From the cell containing the given text, extract its center point as [x, y] coordinate. 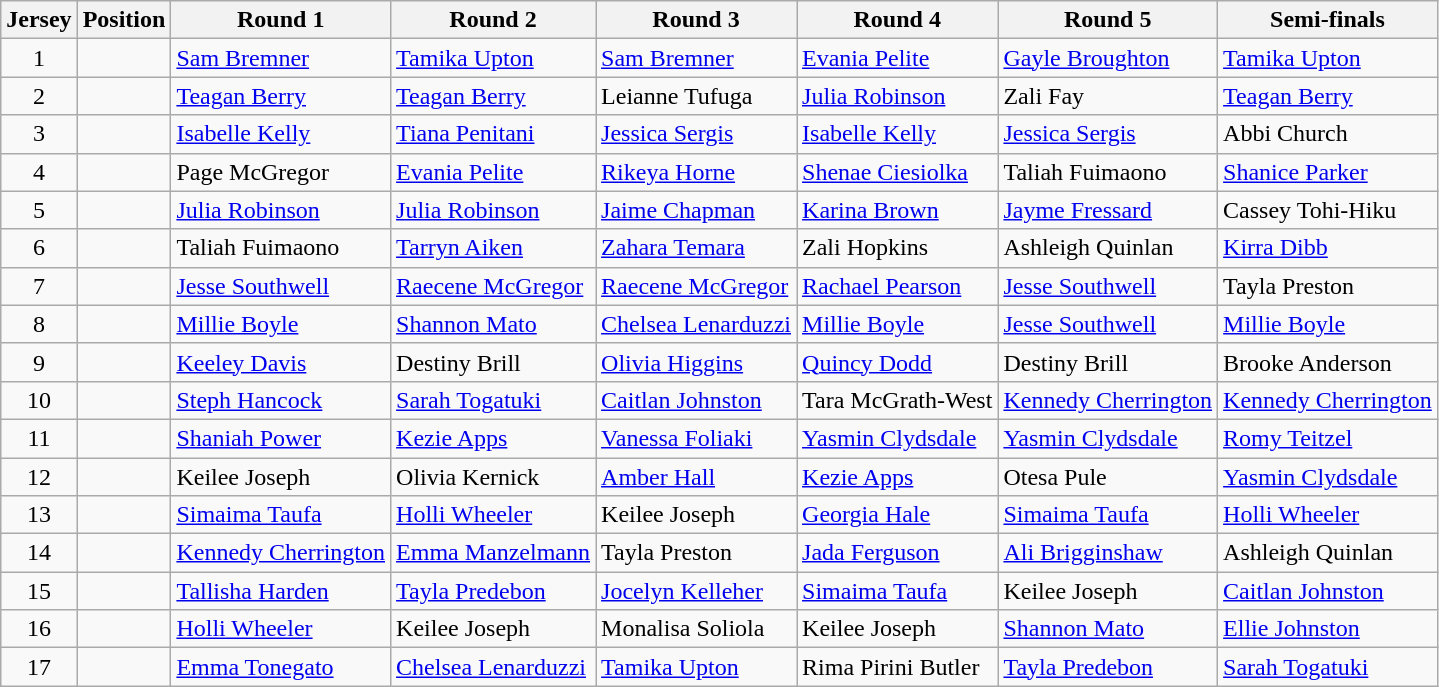
5 [39, 210]
Semi-finals [1328, 20]
Romy Teitzel [1328, 438]
Jayme Fressard [1108, 210]
Olivia Higgins [696, 362]
Tarryn Aiken [494, 248]
17 [39, 667]
Brooke Anderson [1328, 362]
Keeley Davis [281, 362]
3 [39, 134]
Round 1 [281, 20]
Vanessa Foliaki [696, 438]
Round 4 [898, 20]
Zali Fay [1108, 96]
Rachael Pearson [898, 286]
16 [39, 629]
Rikeya Horne [696, 172]
Round 3 [696, 20]
Leianne Tufuga [696, 96]
Steph Hancock [281, 400]
Page McGregor [281, 172]
12 [39, 477]
Abbi Church [1328, 134]
Tara McGrath-West [898, 400]
4 [39, 172]
9 [39, 362]
2 [39, 96]
8 [39, 324]
Round 5 [1108, 20]
Shenae Ciesiolka [898, 172]
Kirra Dibb [1328, 248]
Ali Brigginshaw [1108, 553]
Cassey Tohi-Hiku [1328, 210]
Georgia Hale [898, 515]
Jocelyn Kelleher [696, 591]
Rima Pirini Butler [898, 667]
Quincy Dodd [898, 362]
Karina Brown [898, 210]
Shaniah Power [281, 438]
Tiana Penitani [494, 134]
1 [39, 58]
11 [39, 438]
Jada Ferguson [898, 553]
Jersey [39, 20]
6 [39, 248]
Emma Manzelmann [494, 553]
Monalisa Soliola [696, 629]
Gayle Broughton [1108, 58]
Olivia Kernick [494, 477]
Round 2 [494, 20]
15 [39, 591]
Otesa Pule [1108, 477]
10 [39, 400]
Emma Tonegato [281, 667]
Ellie Johnston [1328, 629]
7 [39, 286]
Position [124, 20]
Tallisha Harden [281, 591]
Jaime Chapman [696, 210]
Amber Hall [696, 477]
14 [39, 553]
13 [39, 515]
Zali Hopkins [898, 248]
Zahara Temara [696, 248]
Shanice Parker [1328, 172]
